Locate the cell with the specified text and output its [X, Y] center coordinate. 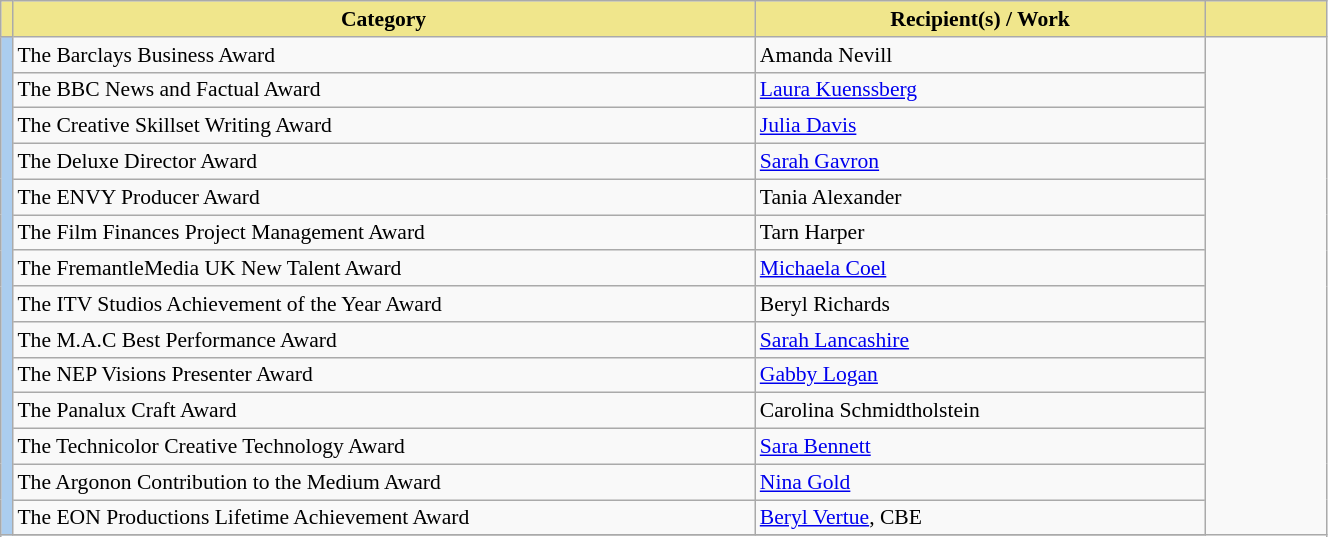
Sarah Gavron [980, 162]
The Film Finances Project Management Award [383, 233]
The BBC News and Factual Award [383, 90]
Sarah Lancashire [980, 340]
The Deluxe Director Award [383, 162]
Recipient(s) / Work [980, 19]
The Creative Skillset Writing Award [383, 126]
The Argonon Contribution to the Medium Award [383, 482]
Gabby Logan [980, 375]
The Barclays Business Award [383, 55]
Sara Bennett [980, 447]
Tarn Harper [980, 233]
Laura Kuenssberg [980, 90]
The ENVY Producer Award [383, 197]
Carolina Schmidtholstein [980, 411]
Julia Davis [980, 126]
The Panalux Craft Award [383, 411]
The FremantleMedia UK New Talent Award [383, 269]
The ITV Studios Achievement of the Year Award [383, 304]
Beryl Vertue, CBE [980, 518]
The EON Productions Lifetime Achievement Award [383, 518]
The NEP Visions Presenter Award [383, 375]
Beryl Richards [980, 304]
Michaela Coel [980, 269]
Category [383, 19]
The Technicolor Creative Technology Award [383, 447]
The M.A.C Best Performance Award [383, 340]
Nina Gold [980, 482]
Amanda Nevill [980, 55]
Tania Alexander [980, 197]
